Determine the (X, Y) coordinate at the center of the cell enclosing the given text.  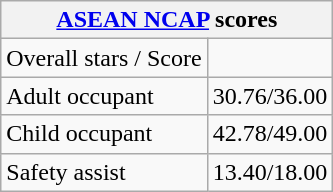
Overall stars / Score (104, 58)
Adult occupant (104, 96)
ASEAN NCAP scores (167, 20)
30.76/36.00 (270, 96)
13.40/18.00 (270, 172)
Child occupant (104, 134)
Safety assist (104, 172)
42.78/49.00 (270, 134)
